Return the [x, y] coordinate for the center point of the cell that contains the specified text.  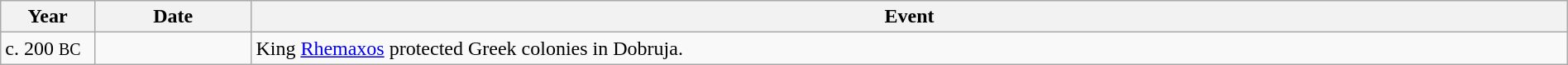
c. 200 BC [48, 48]
Event [910, 17]
King Rhemaxos protected Greek colonies in Dobruja. [910, 48]
Date [172, 17]
Year [48, 17]
